Pinpoint the cell where the given text exists, returning its [x, y] midpoint coordinate. 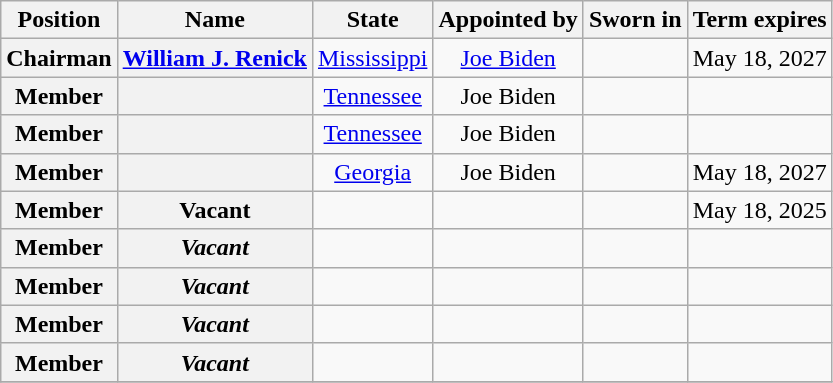
Georgia [372, 172]
William J. Renick [214, 58]
Term expires [760, 20]
State [372, 20]
May 18, 2025 [760, 210]
Mississippi [372, 58]
Name [214, 20]
Appointed by [508, 20]
Position [59, 20]
Sworn in [635, 20]
Chairman [59, 58]
